Detect which cell encompasses the target text, then output its (x, y) center coordinate. 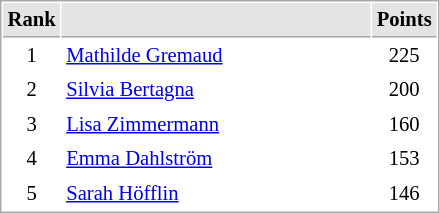
Rank (32, 20)
Mathilde Gremaud (216, 56)
3 (32, 124)
5 (32, 194)
153 (404, 158)
4 (32, 158)
146 (404, 194)
200 (404, 90)
Sarah Höfflin (216, 194)
Points (404, 20)
Silvia Bertagna (216, 90)
Emma Dahlström (216, 158)
2 (32, 90)
Lisa Zimmermann (216, 124)
225 (404, 56)
160 (404, 124)
1 (32, 56)
